Extract the (X, Y) coordinate from the center of the cell holding the provided text.  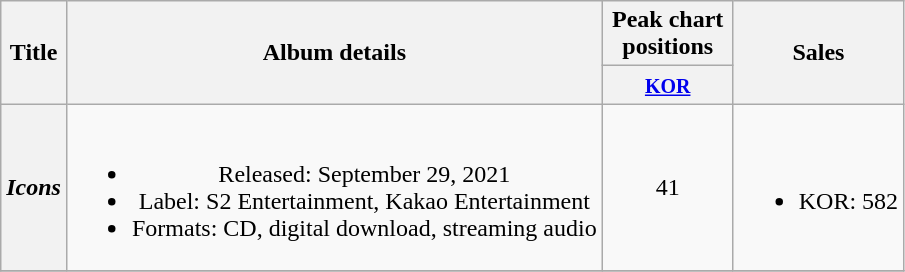
KOR (668, 85)
Icons (34, 188)
Sales (818, 52)
41 (668, 188)
Album details (334, 52)
Released: September 29, 2021Label: S2 Entertainment, Kakao EntertainmentFormats: CD, digital download, streaming audio (334, 188)
KOR: 582 (818, 188)
Peak chart positions (668, 34)
Title (34, 52)
